Determine the [X, Y] coordinate at the center of the cell enclosing the given text.  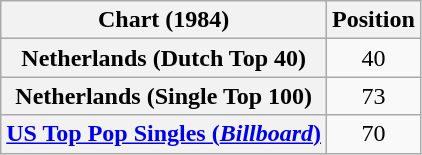
40 [374, 58]
73 [374, 96]
Netherlands (Single Top 100) [164, 96]
70 [374, 134]
Position [374, 20]
US Top Pop Singles (Billboard) [164, 134]
Netherlands (Dutch Top 40) [164, 58]
Chart (1984) [164, 20]
